Return [x, y] of the center of cell containing provided text 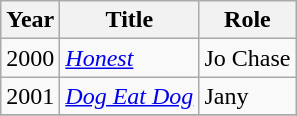
Title [130, 20]
Role [248, 20]
2000 [30, 58]
2001 [30, 96]
Year [30, 20]
Jo Chase [248, 58]
Honest [130, 58]
Dog Eat Dog [130, 96]
Jany [248, 96]
